Capture the cell that displays the provided text and extract its [X, Y] central coordinate. 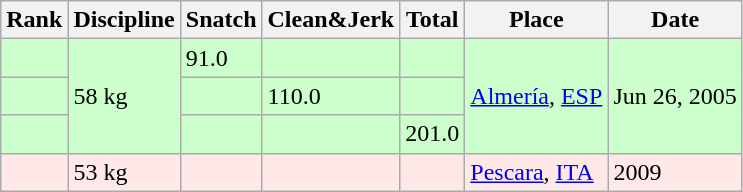
Discipline [124, 20]
2009 [675, 172]
Total [432, 20]
Clean&Jerk [331, 20]
Rank [34, 20]
Snatch [221, 20]
110.0 [331, 96]
Date [675, 20]
Almería, ESP [536, 96]
201.0 [432, 134]
91.0 [221, 58]
Jun 26, 2005 [675, 96]
58 kg [124, 96]
Place [536, 20]
Pescara, ITA [536, 172]
53 kg [124, 172]
